Output the (x, y) coordinate of the center of the cell containing the given text.  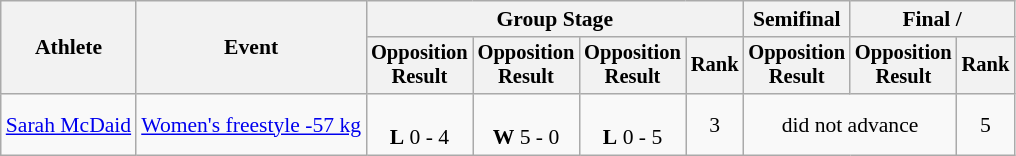
5 (986, 124)
Event (251, 48)
Women's freestyle -57 kg (251, 124)
Final / (932, 19)
L 0 - 5 (632, 124)
Semifinal (796, 19)
Athlete (68, 48)
3 (715, 124)
L 0 - 4 (420, 124)
W 5 - 0 (526, 124)
did not advance (850, 124)
Group Stage (554, 19)
Sarah McDaid (68, 124)
